Locate the cell with the specified text and output its [X, Y] center coordinate. 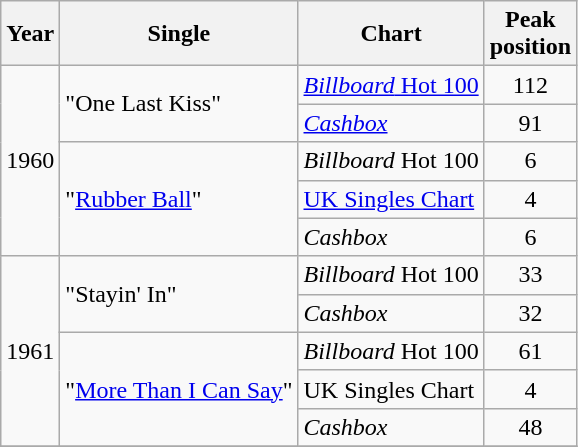
112 [530, 85]
"Stayin' In" [179, 294]
91 [530, 123]
1961 [30, 351]
Peakposition [530, 34]
"Rubber Ball" [179, 199]
48 [530, 427]
Single [179, 34]
"More Than I Can Say" [179, 389]
"One Last Kiss" [179, 104]
32 [530, 313]
Chart [391, 34]
61 [530, 351]
1960 [30, 161]
33 [530, 275]
Year [30, 34]
